Identify which cell holds the provided text, then report its (x, y) central coordinate. 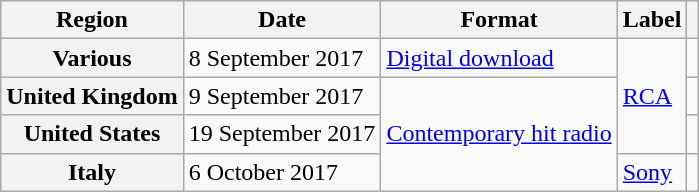
9 September 2017 (282, 96)
19 September 2017 (282, 134)
6 October 2017 (282, 172)
8 September 2017 (282, 58)
Digital download (499, 58)
United States (92, 134)
Label (652, 20)
Format (499, 20)
Various (92, 58)
Region (92, 20)
Contemporary hit radio (499, 134)
United Kingdom (92, 96)
RCA (652, 96)
Italy (92, 172)
Sony (652, 172)
Date (282, 20)
